Pinpoint the cell where the given text exists, returning its [x, y] midpoint coordinate. 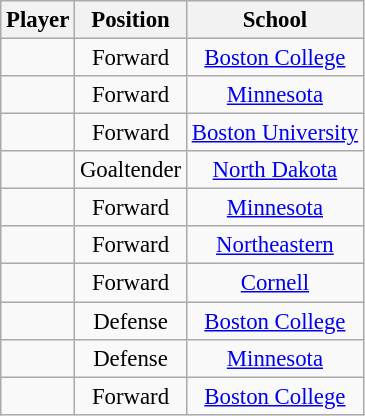
North Dakota [274, 170]
Cornell [274, 283]
Goaltender [131, 170]
Northeastern [274, 245]
Player [38, 20]
Boston University [274, 133]
Position [131, 20]
School [274, 20]
